Determine the (X, Y) coordinate at the center of the cell enclosing the given text.  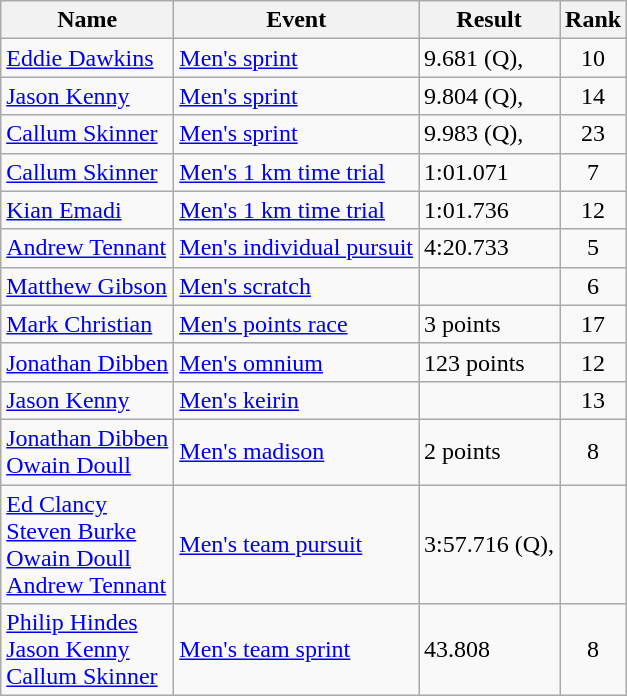
9.681 (Q), (488, 58)
Men's points race (296, 324)
Ed ClancySteven BurkeOwain DoullAndrew Tennant (88, 544)
Event (296, 20)
9.804 (Q), (488, 96)
4:20.733 (488, 248)
Men's keirin (296, 400)
9.983 (Q), (488, 134)
Kian Emadi (88, 210)
Name (88, 20)
3:57.716 (Q), (488, 544)
1:01.736 (488, 210)
13 (594, 400)
Men's individual pursuit (296, 248)
Andrew Tennant (88, 248)
7 (594, 172)
2 points (488, 452)
Eddie Dawkins (88, 58)
Men's madison (296, 452)
Result (488, 20)
23 (594, 134)
6 (594, 286)
14 (594, 96)
Men's team sprint (296, 650)
Mark Christian (88, 324)
Matthew Gibson (88, 286)
10 (594, 58)
43.808 (488, 650)
Rank (594, 20)
5 (594, 248)
17 (594, 324)
1:01.071 (488, 172)
Jonathan Dibben (88, 362)
123 points (488, 362)
Philip HindesJason KennyCallum Skinner (88, 650)
Men's scratch (296, 286)
Men's team pursuit (296, 544)
Jonathan DibbenOwain Doull (88, 452)
Men's omnium (296, 362)
3 points (488, 324)
